Capture the cell that displays the provided text and extract its (x, y) central coordinate. 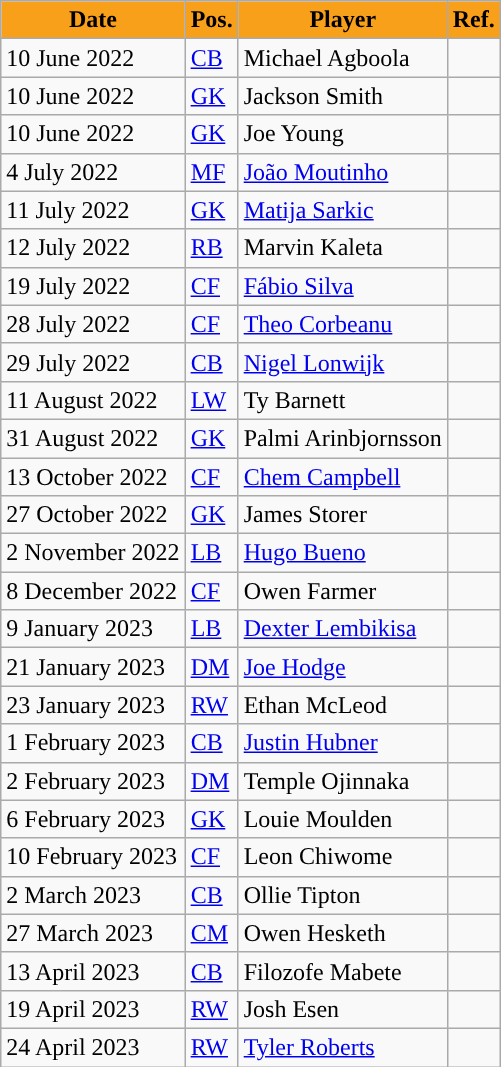
Nigel Lonwijk (342, 362)
Ethan McLeod (342, 705)
Michael Agboola (342, 58)
Theo Corbeanu (342, 324)
Josh Esen (342, 1009)
27 October 2022 (93, 515)
11 August 2022 (93, 400)
Marvin Kaleta (342, 248)
4 July 2022 (93, 172)
CM (212, 933)
Tyler Roberts (342, 1047)
10 February 2023 (93, 857)
2 March 2023 (93, 895)
Dexter Lembikisa (342, 629)
Owen Farmer (342, 591)
6 February 2023 (93, 819)
Jackson Smith (342, 96)
MF (212, 172)
Fábio Silva (342, 286)
19 April 2023 (93, 1009)
31 August 2022 (93, 438)
Date (93, 20)
9 January 2023 (93, 629)
Matija Sarkic (342, 210)
2 February 2023 (93, 781)
Joe Hodge (342, 667)
Ty Barnett (342, 400)
James Storer (342, 515)
29 July 2022 (93, 362)
Chem Campbell (342, 477)
19 July 2022 (93, 286)
28 July 2022 (93, 324)
24 April 2023 (93, 1047)
João Moutinho (342, 172)
Ref. (474, 20)
1 February 2023 (93, 743)
Temple Ojinnaka (342, 781)
Joe Young (342, 134)
8 December 2022 (93, 591)
Owen Hesketh (342, 933)
2 November 2022 (93, 553)
23 January 2023 (93, 705)
RB (212, 248)
Palmi Arinbjornsson (342, 438)
Justin Hubner (342, 743)
12 July 2022 (93, 248)
13 October 2022 (93, 477)
Hugo Bueno (342, 553)
21 January 2023 (93, 667)
Ollie Tipton (342, 895)
11 July 2022 (93, 210)
13 April 2023 (93, 971)
Leon Chiwome (342, 857)
LW (212, 400)
Louie Moulden (342, 819)
27 March 2023 (93, 933)
Pos. (212, 20)
Player (342, 20)
Filozofe Mabete (342, 971)
